Scan for the cell matching the given text and deliver its (X, Y) coordinate at center. 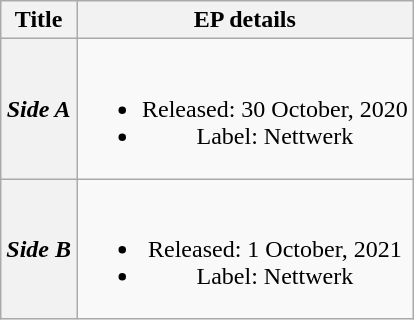
EP details (244, 20)
Released: 30 October, 2020Label: Nettwerk (244, 109)
Released: 1 October, 2021Label: Nettwerk (244, 249)
Title (39, 20)
Side B (39, 249)
Side A (39, 109)
